Locate the cell with the specified text and output its (X, Y) center coordinate. 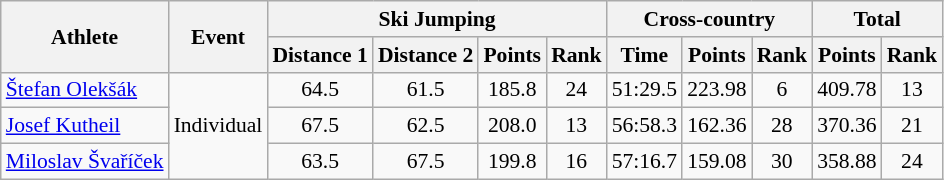
Štefan Olekšák (85, 90)
Time (644, 55)
Total (877, 19)
6 (782, 90)
30 (782, 162)
61.5 (426, 90)
28 (782, 126)
Individual (218, 126)
64.5 (320, 90)
Josef Kutheil (85, 126)
162.36 (716, 126)
223.98 (716, 90)
358.88 (846, 162)
16 (576, 162)
57:16.7 (644, 162)
409.78 (846, 90)
159.08 (716, 162)
Event (218, 36)
Athlete (85, 36)
185.8 (512, 90)
63.5 (320, 162)
Distance 1 (320, 55)
Distance 2 (426, 55)
370.36 (846, 126)
62.5 (426, 126)
56:58.3 (644, 126)
Miloslav Švaříček (85, 162)
208.0 (512, 126)
51:29.5 (644, 90)
21 (912, 126)
Cross-country (710, 19)
199.8 (512, 162)
Ski Jumping (436, 19)
